Extract the (X, Y) coordinate from the center of the cell holding the provided text.  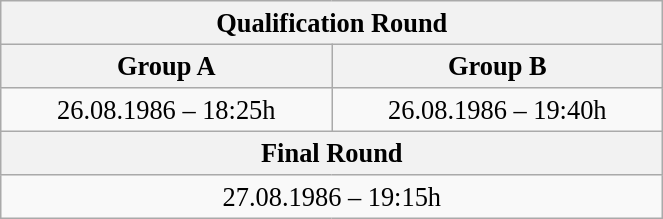
Qualification Round (332, 22)
26.08.1986 – 18:25h (166, 109)
Group B (498, 66)
26.08.1986 – 19:40h (498, 109)
Group A (166, 66)
27.08.1986 – 19:15h (332, 197)
Final Round (332, 153)
